From the cell containing the given text, extract its center point as (X, Y) coordinate. 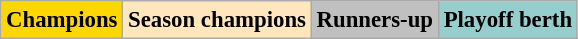
Champions (62, 20)
Playoff berth (508, 20)
Runners-up (374, 20)
Season champions (217, 20)
